Return [X, Y] of the center of cell containing provided text 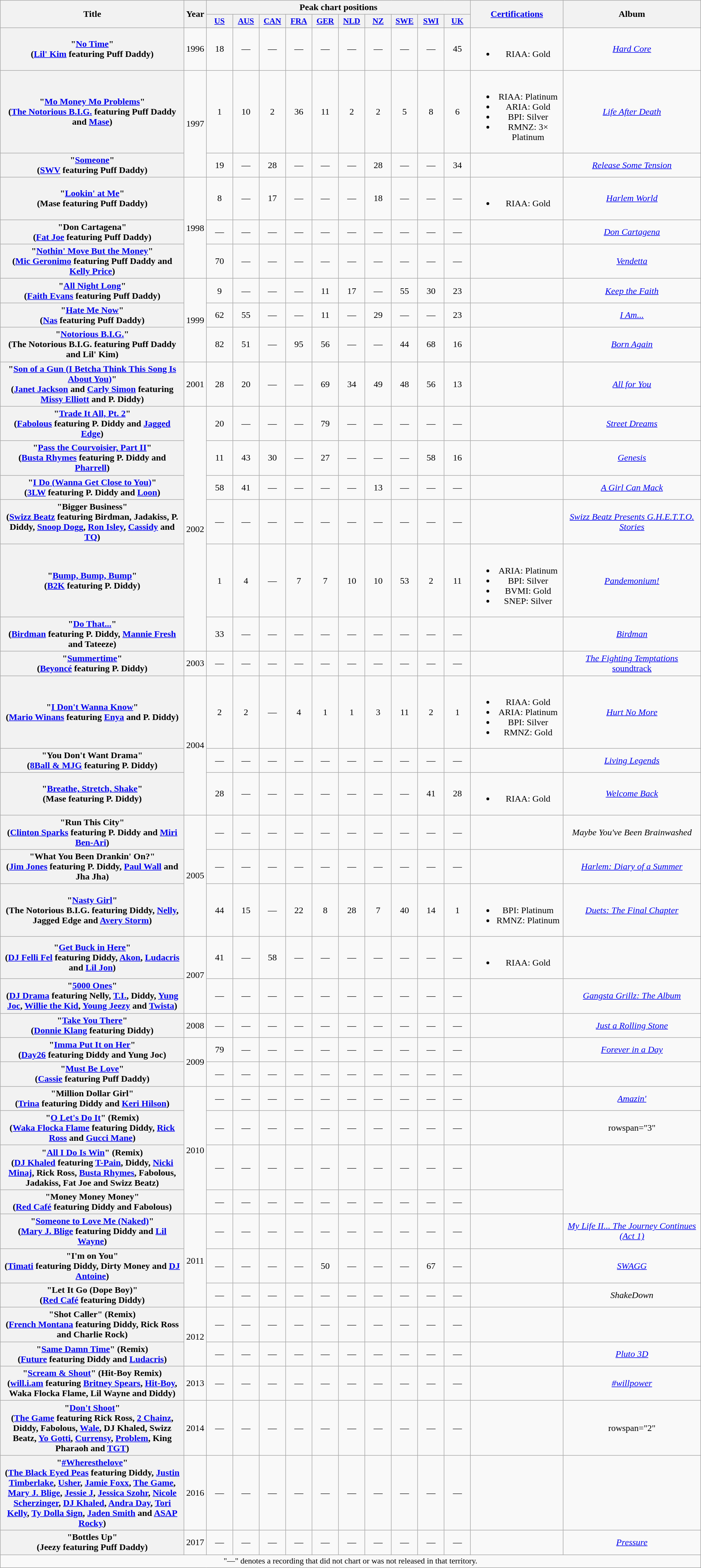
2005 [195, 876]
Certifications [517, 14]
"Money Money Money"(Red Café featuring Diddy and Fabolous) [92, 1202]
"Must Be Love"(Cassie featuring Puff Daddy) [92, 1074]
"Hate Me Now"(Nas featuring Puff Daddy) [92, 315]
"No Time"(Lil' Kim featuring Puff Daddy) [92, 49]
"Someone"(SWV featuring Puff Daddy) [92, 165]
NLD [352, 21]
"Take You There"(Donnie Klang featuring Diddy) [92, 1025]
22 [299, 910]
"Bump, Bump, Bump"(B2K featuring P. Diddy) [92, 580]
2010 [195, 1150]
"What You Been Drankin' On?"(Jim Jones featuring P. Diddy, Paul Wall and Jha Jha) [92, 867]
"Million Dollar Girl"(Trina featuring Diddy and Keri Hilson) [92, 1098]
2014 [195, 1428]
3 [378, 712]
Birdman [632, 634]
Pluto 3D [632, 1354]
2013 [195, 1383]
1998 [195, 228]
ShakeDown [632, 1295]
"Nothin' Move But the Money"(Mic Geronimo featuring Puff Daddy and Kelly Price) [92, 261]
2001 [195, 384]
"Breathe, Stretch, Shake"(Mase featuring P. Diddy) [92, 794]
"Shot Caller" (Remix)(French Montana featuring Diddy, Rick Ross and Charlie Rock) [92, 1325]
43 [246, 458]
2016 [195, 1493]
#willpower [632, 1383]
1999 [195, 320]
5 [404, 112]
SWE [404, 21]
SWAGG [632, 1265]
"Scream & Shout" (Hit-Boy Remix)(will.i.am featuring Britney Spears, Hit-Boy, Waka Flocka Flame, Lil Wayne and Diddy) [92, 1383]
68 [431, 344]
Street Dreams [632, 423]
"Do That..."(Birdman featuring P. Diddy, Mannie Fresh and Tateeze) [92, 634]
Welcome Back [632, 794]
Forever in a Day [632, 1050]
"5000 Ones"(DJ Drama featuring Nelly, T.I., Diddy, Yung Joc, Willie the Kid, Young Jeezy and Twista) [92, 996]
"I Do (Wanna Get Close to You)"(3LW featuring P. Diddy and Loon) [92, 487]
62 [219, 315]
Year [195, 14]
Vendetta [632, 261]
14 [431, 910]
69 [325, 384]
Title [92, 14]
Just a Rolling Stone [632, 1025]
27 [325, 458]
95 [299, 344]
"Let It Go (Dope Boy)"(Red Café featuring Diddy) [92, 1295]
"O Let's Do It" (Remix)(Waka Flocka Flame featuring Diddy, Rick Ross and Gucci Mane) [92, 1128]
82 [219, 344]
rowspan="3" [632, 1128]
Release Some Tension [632, 165]
"All Night Long"(Faith Evans featuring Puff Daddy) [92, 291]
51 [246, 344]
2012 [195, 1337]
29 [378, 315]
"—" denotes a recording that did not chart or was not released in that territory. [350, 1561]
"Lookin' at Me"(Mase featuring Puff Daddy) [92, 198]
"Trade It All, Pt. 2"(Fabolous featuring P. Diddy and Jagged Edge) [92, 423]
All for You [632, 384]
US [219, 21]
The Fighting Temptations soundtrack [632, 663]
2004 [195, 745]
36 [299, 112]
"I Don't Wanna Know"(Mario Winans featuring Enya and P. Diddy) [92, 712]
Amazin' [632, 1098]
49 [378, 384]
45 [458, 49]
19 [219, 165]
15 [246, 910]
AUS [246, 21]
RIAA: GoldARIA: PlatinumBPI: SilverRMNZ: Gold [517, 712]
FRA [299, 21]
Pandemonium! [632, 580]
1997 [195, 124]
rowspan="2" [632, 1428]
ARIA: PlatinumBPI: SilverBVMI: GoldSNEP: Silver [517, 580]
Album [632, 14]
"Imma Put It on Her"(Day26 featuring Diddy and Yung Joc) [92, 1050]
Don Cartagena [632, 232]
Peak chart positions [339, 7]
"Get Buck in Here"(DJ Felli Fel featuring Diddy, Akon, Ludacris and Lil Jon) [92, 958]
Genesis [632, 458]
Duets: The Final Chapter [632, 910]
Gangsta Grillz: The Album [632, 996]
2008 [195, 1025]
40 [404, 910]
"Don Cartagena"(Fat Joe featuring Puff Daddy) [92, 232]
Hard Core [632, 49]
6 [458, 112]
"Mo Money Mo Problems"(The Notorious B.I.G. featuring Puff Daddy and Mase) [92, 112]
"Nasty Girl"(The Notorious B.I.G. featuring Diddy, Nelly, Jagged Edge and Avery Storm) [92, 910]
Born Again [632, 344]
70 [219, 261]
Swizz Beatz Presents G.H.E.T.T.O. Stories [632, 522]
"Someone to Love Me (Naked)"(Mary J. Blige featuring Diddy and Lil Wayne) [92, 1231]
"I'm on You"(Timati featuring Diddy, Dirty Money and DJ Antoine) [92, 1265]
"Bigger Business"(Swizz Beatz featuring Birdman, Jadakiss, P. Diddy, Snoop Dogg, Ron Isley, Cassidy and TQ) [92, 522]
Harlem: Diary of a Summer [632, 867]
Maybe You've Been Brainwashed [632, 832]
"Pass the Courvoisier, Part II"(Busta Rhymes featuring P. Diddy and Pharrell) [92, 458]
CAN [273, 21]
33 [219, 634]
2002 [195, 529]
I Am... [632, 315]
2003 [195, 663]
Living Legends [632, 761]
Keep the Faith [632, 291]
UK [458, 21]
2011 [195, 1260]
"You Don't Want Drama"(8Ball & MJG featuring P. Diddy) [92, 761]
Harlem World [632, 198]
Hurt No More [632, 712]
"Run This City"(Clinton Sparks featuring P. Diddy and Miri Ben-Ari) [92, 832]
67 [431, 1265]
2009 [195, 1062]
Pressure [632, 1543]
SWI [431, 21]
"Summertime"(Beyoncé featuring P. Diddy) [92, 663]
50 [325, 1265]
A Girl Can Mack [632, 487]
2007 [195, 975]
"Son of a Gun (I Betcha Think This Song Is About You)"(Janet Jackson and Carly Simon featuring Missy Elliott and P. Diddy) [92, 384]
"Notorious B.I.G."(The Notorious B.I.G. featuring Puff Daddy and Lil' Kim) [92, 344]
48 [404, 384]
RIAA: PlatinumARIA: GoldBPI: SilverRMNZ: 3× Platinum [517, 112]
BPI: PlatinumRMNZ: Platinum [517, 910]
NZ [378, 21]
9 [219, 291]
53 [404, 580]
My Life II... The Journey Continues (Act 1) [632, 1231]
2017 [195, 1543]
"All I Do Is Win" (Remix)(DJ Khaled featuring T-Pain, Diddy, Nicki Minaj, Rick Ross, Busta Rhymes, Fabolous, Jadakiss, Fat Joe and Swizz Beatz) [92, 1167]
1996 [195, 49]
Life After Death [632, 112]
GER [325, 21]
"Bottles Up"(Jeezy featuring Puff Daddy) [92, 1543]
"Same Damn Time" (Remix)(Future featuring Diddy and Ludacris) [92, 1354]
